Pinpoint the cell where the given text exists, returning its [x, y] midpoint coordinate. 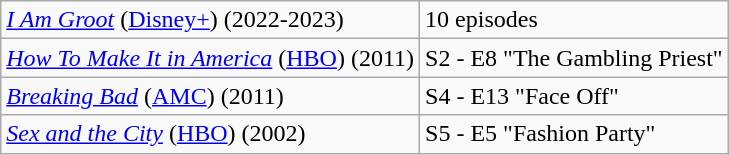
S2 - E8 "The Gambling Priest" [574, 58]
10 episodes [574, 20]
S4 - E13 "Face Off" [574, 96]
Breaking Bad (AMC) (2011) [210, 96]
I Am Groot (Disney+) (2022-2023) [210, 20]
Sex and the City (HBO) (2002) [210, 134]
S5 - E5 "Fashion Party" [574, 134]
How To Make It in America (HBO) (2011) [210, 58]
